Return (x, y) of the center of cell containing provided text 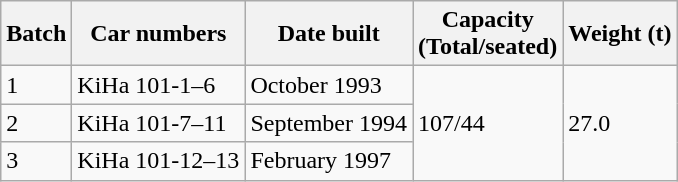
KiHa 101-1–6 (158, 85)
1 (36, 85)
September 1994 (329, 123)
KiHa 101-7–11 (158, 123)
February 1997 (329, 161)
107/44 (488, 123)
Capacity(Total/seated) (488, 34)
KiHa 101-12–13 (158, 161)
October 1993 (329, 85)
3 (36, 161)
Weight (t) (620, 34)
Date built (329, 34)
2 (36, 123)
Batch (36, 34)
27.0 (620, 123)
Car numbers (158, 34)
